Determine the (x, y) coordinate at the center of the cell enclosing the given text.  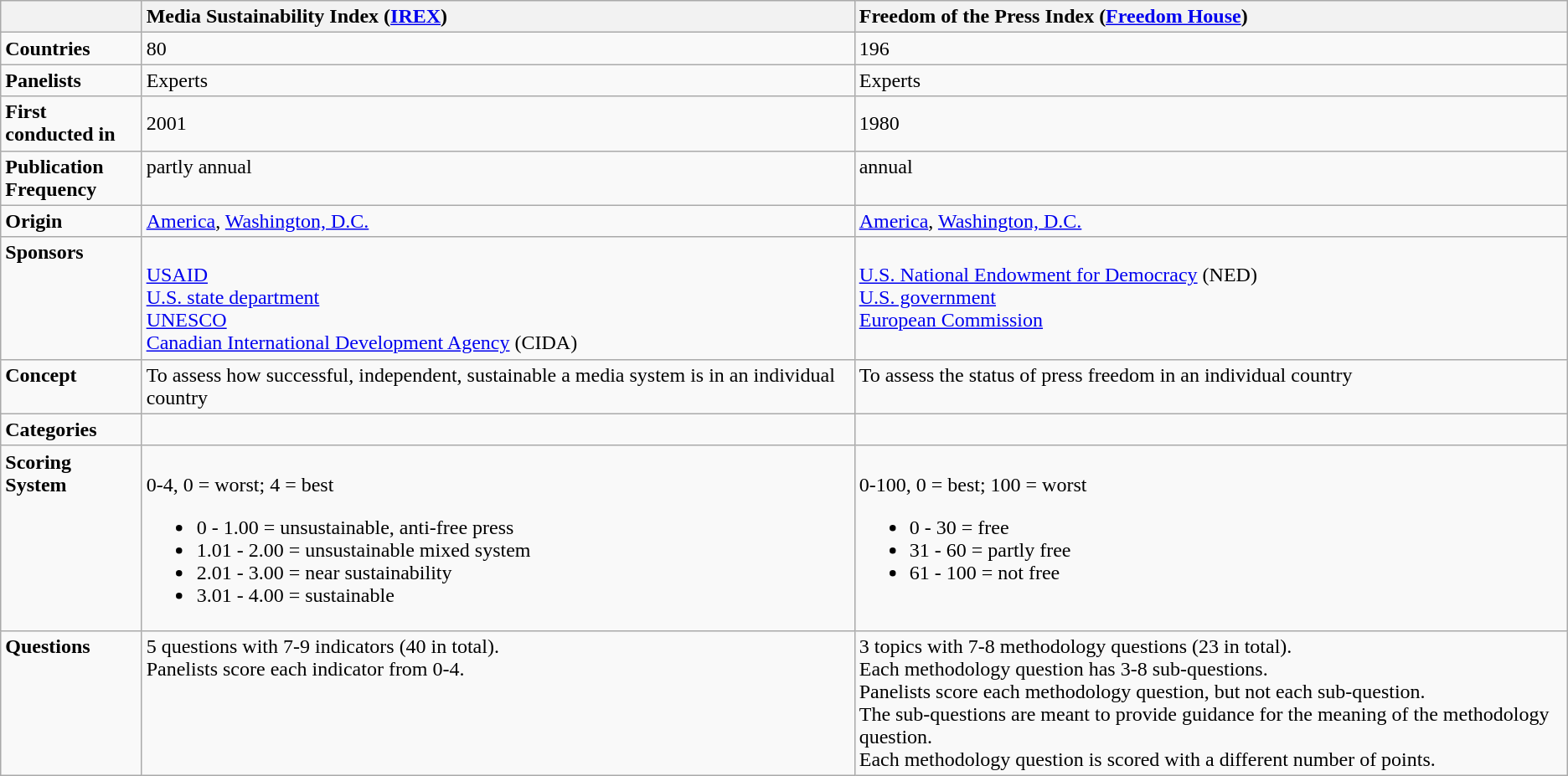
0-100, 0 = best; 100 = worst0 - 30 = free31 - 60 = partly free61 - 100 = not free (1211, 537)
Countries (71, 49)
Panelists (71, 80)
Scoring System (71, 537)
Questions (71, 703)
Categories (71, 429)
1980 (1211, 124)
partly annual (498, 177)
To assess how successful, independent, sustainable a media system is in an individual country (498, 387)
Media Sustainability Index (IREX) (498, 17)
196 (1211, 49)
80 (498, 49)
Publication Frequency (71, 177)
Freedom of the Press Index (Freedom House) (1211, 17)
Concept (71, 387)
Sponsors (71, 298)
2001 (498, 124)
U.S. National Endowment for Democracy (NED) U.S. government European Commission (1211, 298)
Origin (71, 221)
annual (1211, 177)
USAID U.S. state department UNESCO Canadian International Development Agency (CIDA) (498, 298)
First conducted in (71, 124)
To assess the status of press freedom in an individual country (1211, 387)
5 questions with 7-9 indicators (40 in total). Panelists score each indicator from 0-4. (498, 703)
